For the text-containing cell, return its midpoint in (x, y) coordinate format. 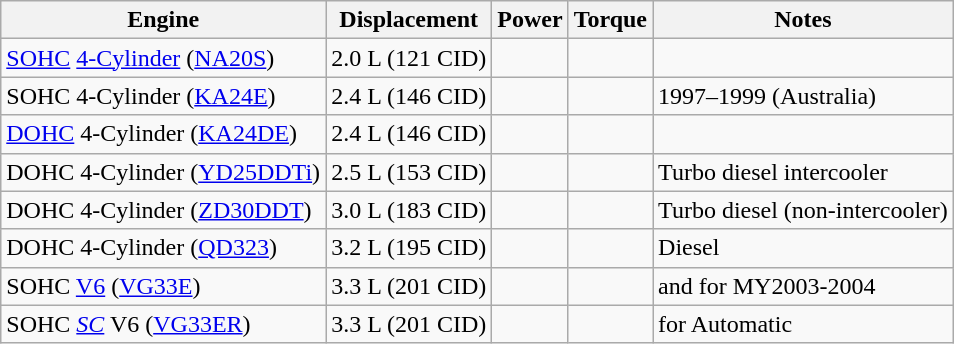
DOHC 4-Cylinder (YD25DDTi) (164, 172)
2.5 L (153 CID) (409, 172)
Torque (610, 20)
SOHC 4-Cylinder (NA20S) (164, 58)
Notes (804, 20)
DOHC 4-Cylinder (ZD30DDT) (164, 210)
Diesel (804, 248)
DOHC 4-Cylinder (QD323) (164, 248)
for Automatic (804, 324)
SOHC SC V6 (VG33ER) (164, 324)
and for MY2003-2004 (804, 286)
Engine (164, 20)
Displacement (409, 20)
3.0 L (183 CID) (409, 210)
Power (530, 20)
Turbo diesel intercooler (804, 172)
SOHC 4-Cylinder (KA24E) (164, 96)
2.0 L (121 CID) (409, 58)
3.2 L (195 CID) (409, 248)
1997–1999 (Australia) (804, 96)
Turbo diesel (non-intercooler) (804, 210)
SOHC V6 (VG33E) (164, 286)
DOHC 4-Cylinder (KA24DE) (164, 134)
